From the cell containing the given text, extract its center point as (X, Y) coordinate. 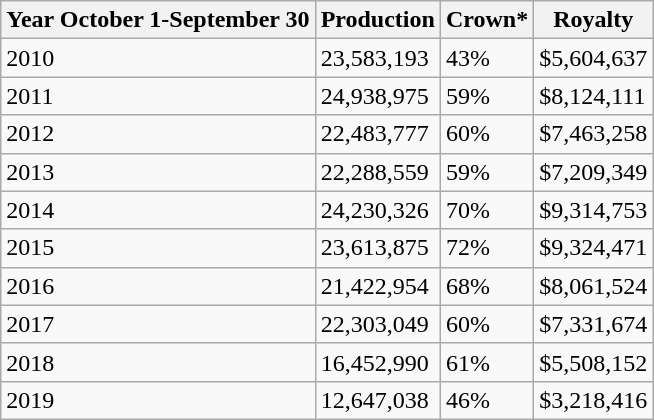
24,938,975 (378, 96)
23,583,193 (378, 58)
2019 (158, 400)
2011 (158, 96)
$3,218,416 (594, 400)
22,288,559 (378, 172)
2018 (158, 362)
2012 (158, 134)
2013 (158, 172)
12,647,038 (378, 400)
70% (486, 210)
Royalty (594, 20)
2016 (158, 286)
$5,508,152 (594, 362)
16,452,990 (378, 362)
2015 (158, 248)
21,422,954 (378, 286)
23,613,875 (378, 248)
68% (486, 286)
$8,124,111 (594, 96)
$8,061,524 (594, 286)
Crown* (486, 20)
46% (486, 400)
$5,604,637 (594, 58)
$7,209,349 (594, 172)
24,230,326 (378, 210)
$7,331,674 (594, 324)
Production (378, 20)
72% (486, 248)
2014 (158, 210)
$9,314,753 (594, 210)
2010 (158, 58)
22,483,777 (378, 134)
43% (486, 58)
$7,463,258 (594, 134)
61% (486, 362)
2017 (158, 324)
Year October 1-September 30 (158, 20)
$9,324,471 (594, 248)
22,303,049 (378, 324)
